Capture the cell that displays the provided text and extract its [x, y] central coordinate. 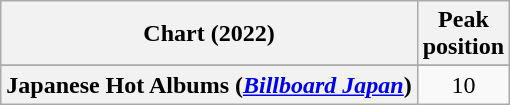
Chart (2022) [209, 34]
10 [463, 85]
Japanese Hot Albums (Billboard Japan) [209, 85]
Peakposition [463, 34]
